Return [x, y] of the center of cell containing provided text 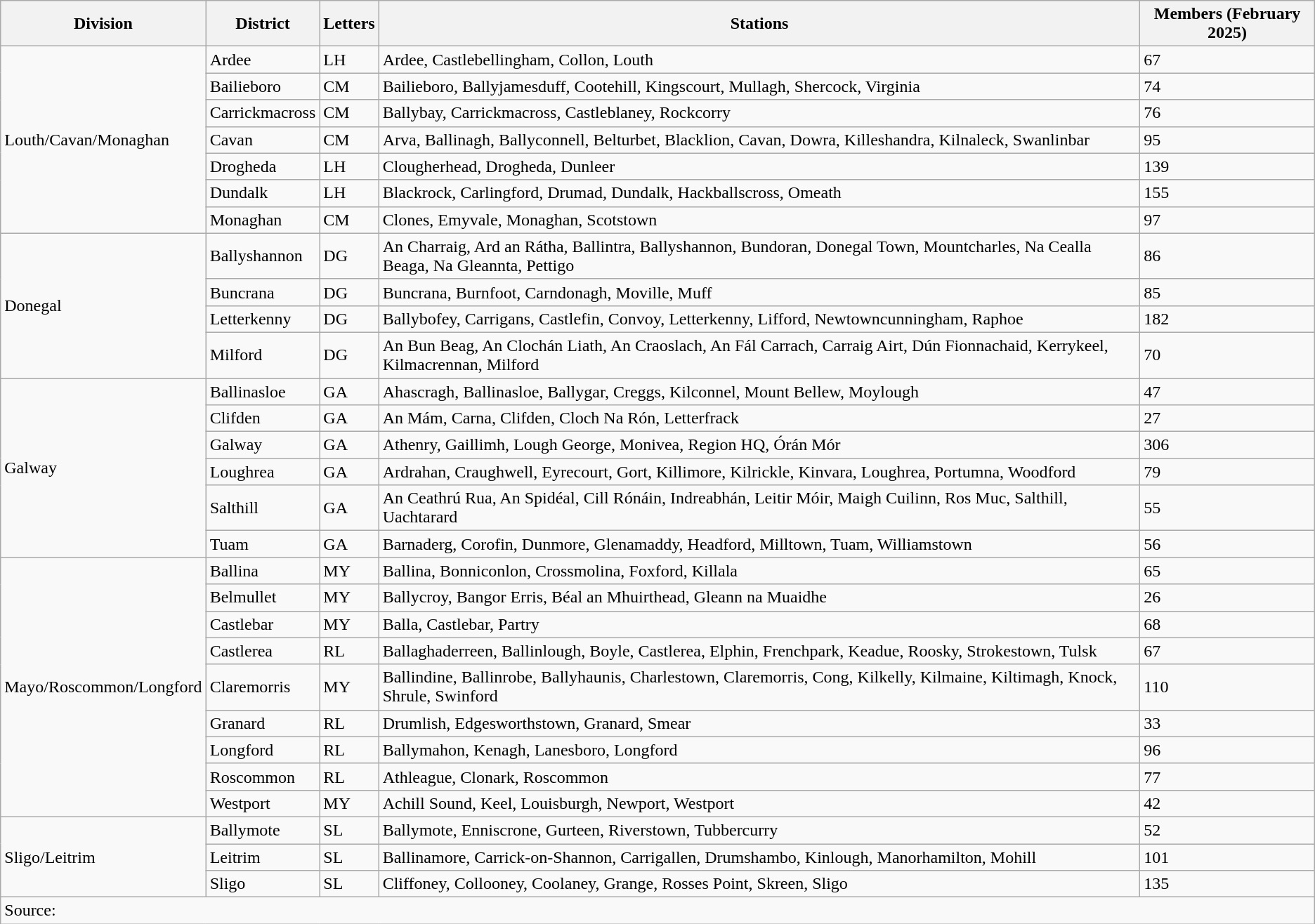
Ardee, Castlebellingham, Collon, Louth [759, 60]
85 [1227, 292]
Ballaghaderreen, Ballinlough, Boyle, Castlerea, Elphin, Frenchpark, Keadue, Roosky, Strokestown, Tulsk [759, 651]
Letters [349, 24]
Balla, Castlebar, Partry [759, 624]
Members (February 2025) [1227, 24]
Ballybay, Carrickmacross, Castleblaney, Rockcorry [759, 113]
56 [1227, 544]
Clougherhead, Drogheda, Dunleer [759, 166]
Clifden [263, 418]
Longford [263, 750]
Bailieboro [263, 86]
Buncrana [263, 292]
Castlerea [263, 651]
70 [1227, 355]
77 [1227, 777]
Donegal [103, 305]
26 [1227, 598]
135 [1227, 884]
Achill Sound, Keel, Louisburgh, Newport, Westport [759, 803]
182 [1227, 319]
Dundalk [263, 193]
Salthill [263, 508]
Ardee [263, 60]
Cavan [263, 140]
79 [1227, 472]
An Ceathrú Rua, An Spidéal, Cill Rónáin, Indreabhán, Leitir Móir, Maigh Cuilinn, Ros Muc, Salthill, Uachtarard [759, 508]
Ballinasloe [263, 391]
Bailieboro, Ballyjamesduff, Cootehill, Kingscourt, Mullagh, Shercock, Virginia [759, 86]
Claremorris [263, 687]
Ballindine, Ballinrobe, Ballyhaunis, Charlestown, Claremorris, Cong, Kilkelly, Kilmaine, Kiltimagh, Knock, Shrule, Swinford [759, 687]
Buncrana, Burnfoot, Carndonagh, Moville, Muff [759, 292]
55 [1227, 508]
Belmullet [263, 598]
Mayo/Roscommon/Longford [103, 687]
Sligo/Leitrim [103, 857]
76 [1227, 113]
101 [1227, 857]
139 [1227, 166]
306 [1227, 445]
Louth/Cavan/Monaghan [103, 140]
Leitrim [263, 857]
155 [1227, 193]
Sligo [263, 884]
96 [1227, 750]
Letterkenny [263, 319]
Milford [263, 355]
Ballina [263, 571]
Stations [759, 24]
An Bun Beag, An Clochán Liath, An Craoslach, An Fál Carrach, Carraig Airt, Dún Fionnachaid, Kerrykeel, Kilmacrennan, Milford [759, 355]
27 [1227, 418]
65 [1227, 571]
Source: [657, 911]
Loughrea [263, 472]
42 [1227, 803]
47 [1227, 391]
District [263, 24]
Tuam [263, 544]
68 [1227, 624]
33 [1227, 723]
Ahascragh, Ballinasloe, Ballygar, Creggs, Kilconnel, Mount Bellew, Moylough [759, 391]
Clones, Emyvale, Monaghan, Scotstown [759, 220]
Athleague, Clonark, Roscommon [759, 777]
Westport [263, 803]
Castlebar [263, 624]
Carrickmacross [263, 113]
Granard [263, 723]
95 [1227, 140]
74 [1227, 86]
Ballybofey, Carrigans, Castlefin, Convoy, Letterkenny, Lifford, Newtowncunningham, Raphoe [759, 319]
Ballinamore, Carrick-on-Shannon, Carrigallen, Drumshambo, Kinlough, Manorhamilton, Mohill [759, 857]
Ardrahan, Craughwell, Eyrecourt, Gort, Killimore, Kilrickle, Kinvara, Loughrea, Portumna, Woodford [759, 472]
52 [1227, 830]
Arva, Ballinagh, Ballyconnell, Belturbet, Blacklion, Cavan, Dowra, Killeshandra, Kilnaleck, Swanlinbar [759, 140]
110 [1227, 687]
Ballycroy, Bangor Erris, Béal an Mhuirthead, Gleann na Muaidhe [759, 598]
Drogheda [263, 166]
Drumlish, Edgesworthstown, Granard, Smear [759, 723]
97 [1227, 220]
Ballina, Bonniconlon, Crossmolina, Foxford, Killala [759, 571]
Ballymote, Enniscrone, Gurteen, Riverstown, Tubbercurry [759, 830]
Barnaderg, Corofin, Dunmore, Glenamaddy, Headford, Milltown, Tuam, Williamstown [759, 544]
Roscommon [263, 777]
An Charraig, Ard an Rátha, Ballintra, Ballyshannon, Bundoran, Donegal Town, Mountcharles, Na Cealla Beaga, Na Gleannta, Pettigo [759, 256]
Ballymahon, Kenagh, Lanesboro, Longford [759, 750]
Monaghan [263, 220]
Division [103, 24]
An Mám, Carna, Clifden, Cloch Na Rón, Letterfrack [759, 418]
Ballyshannon [263, 256]
Ballymote [263, 830]
Blackrock, Carlingford, Drumad, Dundalk, Hackballscross, Omeath [759, 193]
Athenry, Gaillimh, Lough George, Monivea, Region HQ, Órán Mór [759, 445]
Cliffoney, Collooney, Coolaney, Grange, Rosses Point, Skreen, Sligo [759, 884]
86 [1227, 256]
